Provide the (X, Y) coordinate of the cell's center where the given text is located.  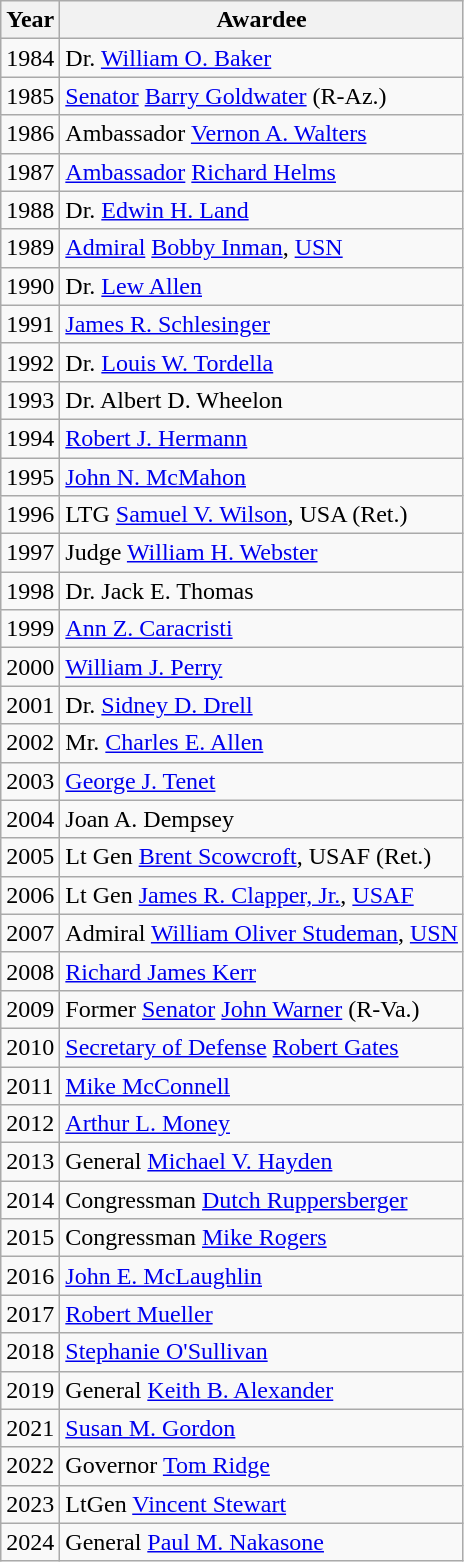
Awardee (262, 20)
1997 (30, 553)
2017 (30, 1314)
Congressman Mike Rogers (262, 1238)
LTG Samuel V. Wilson, USA (Ret.) (262, 515)
Former Senator John Warner (R-Va.) (262, 1009)
2002 (30, 743)
1984 (30, 58)
Dr. Edwin H. Land (262, 210)
LtGen Vincent Stewart (262, 1504)
2000 (30, 667)
Dr. Lew Allen (262, 286)
2010 (30, 1047)
2007 (30, 933)
Senator Barry Goldwater (R-Az.) (262, 96)
Year (30, 20)
1989 (30, 248)
2016 (30, 1276)
General Paul M. Nakasone (262, 1542)
2012 (30, 1124)
James R. Schlesinger (262, 324)
Dr. Sidney D. Drell (262, 705)
2013 (30, 1162)
2021 (30, 1428)
2001 (30, 705)
1999 (30, 629)
Robert J. Hermann (262, 438)
2003 (30, 781)
Admiral Bobby Inman, USN (262, 248)
Dr. William O. Baker (262, 58)
Lt Gen Brent Scowcroft, USAF (Ret.) (262, 857)
Stephanie O'Sullivan (262, 1352)
Ambassador Richard Helms (262, 172)
1994 (30, 438)
General Michael V. Hayden (262, 1162)
1987 (30, 172)
Mr. Charles E. Allen (262, 743)
Congressman Dutch Ruppersberger (262, 1200)
1988 (30, 210)
1996 (30, 515)
2018 (30, 1352)
1985 (30, 96)
2023 (30, 1504)
2004 (30, 819)
Admiral William Oliver Studeman, USN (262, 933)
2015 (30, 1238)
Dr. Jack E. Thomas (262, 591)
1991 (30, 324)
1998 (30, 591)
Joan A. Dempsey (262, 819)
1995 (30, 477)
John E. McLaughlin (262, 1276)
Lt Gen James R. Clapper, Jr., USAF (262, 895)
Robert Mueller (262, 1314)
1990 (30, 286)
Governor Tom Ridge (262, 1466)
2022 (30, 1466)
2005 (30, 857)
Richard James Kerr (262, 971)
2014 (30, 1200)
2011 (30, 1085)
2024 (30, 1542)
1993 (30, 400)
2009 (30, 1009)
William J. Perry (262, 667)
Susan M. Gordon (262, 1428)
Ann Z. Caracristi (262, 629)
General Keith B. Alexander (262, 1390)
Arthur L. Money (262, 1124)
2006 (30, 895)
John N. McMahon (262, 477)
Mike McConnell (262, 1085)
Dr. Louis W. Tordella (262, 362)
Dr. Albert D. Wheelon (262, 400)
Judge William H. Webster (262, 553)
George J. Tenet (262, 781)
2008 (30, 971)
1986 (30, 134)
2019 (30, 1390)
Secretary of Defense Robert Gates (262, 1047)
1992 (30, 362)
Ambassador Vernon A. Walters (262, 134)
